Capture the cell that displays the provided text and extract its (X, Y) central coordinate. 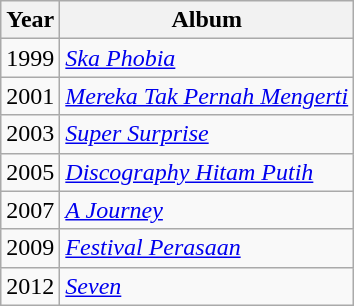
Year (30, 20)
Seven (207, 286)
2003 (30, 134)
2007 (30, 210)
Album (207, 20)
Festival Perasaan (207, 248)
2012 (30, 286)
A Journey (207, 210)
Super Surprise (207, 134)
Discography Hitam Putih (207, 172)
Ska Phobia (207, 58)
2005 (30, 172)
2001 (30, 96)
Mereka Tak Pernah Mengerti (207, 96)
2009 (30, 248)
1999 (30, 58)
